Search for the cell housing the specified text and yield its (x, y) center coordinate. 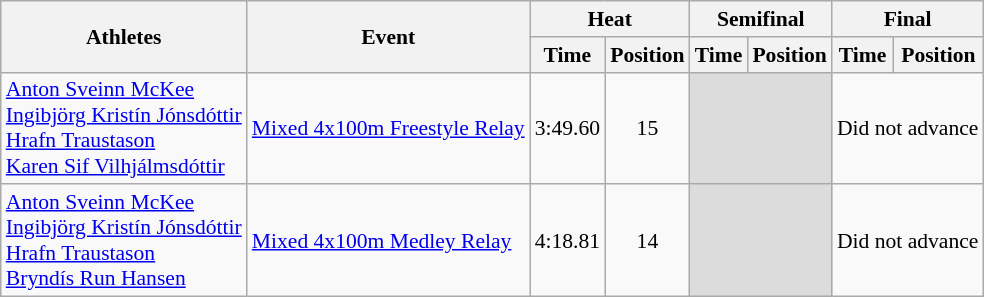
Semifinal (761, 19)
15 (647, 128)
Anton Sveinn McKeeIngibjörg Kristín JónsdóttirHrafn TraustasonKaren Sif Vilhjálmsdóttir (124, 128)
3:49.60 (568, 128)
4:18.81 (568, 241)
Anton Sveinn McKeeIngibjörg Kristín JónsdóttirHrafn TraustasonBryndís Run Hansen (124, 241)
Event (388, 36)
Final (908, 19)
14 (647, 241)
Mixed 4x100m Medley Relay (388, 241)
Athletes (124, 36)
Mixed 4x100m Freestyle Relay (388, 128)
Heat (610, 19)
